Return [X, Y] of the center of cell containing provided text 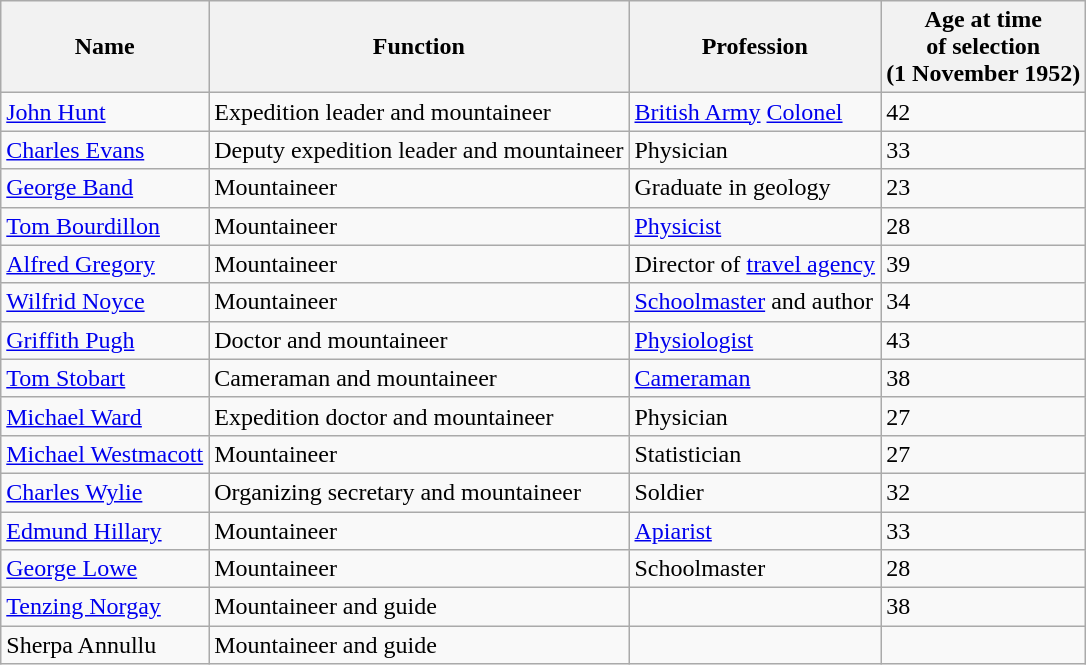
Charles Evans [105, 150]
Organizing secretary and mountaineer [419, 492]
Expedition leader and mountaineer [419, 112]
Expedition doctor and mountaineer [419, 416]
Soldier [755, 492]
43 [984, 340]
Director of travel agency [755, 264]
Wilfrid Noyce [105, 302]
Michael Westmacott [105, 454]
Apiarist [755, 531]
George Band [105, 188]
John Hunt [105, 112]
34 [984, 302]
Name [105, 47]
Schoolmaster [755, 569]
British Army Colonel [755, 112]
32 [984, 492]
Physicist [755, 226]
Statistician [755, 454]
Doctor and mountaineer [419, 340]
Charles Wylie [105, 492]
Deputy expedition leader and mountaineer [419, 150]
George Lowe [105, 569]
Schoolmaster and author [755, 302]
Edmund Hillary [105, 531]
42 [984, 112]
Tom Bourdillon [105, 226]
Tom Stobart [105, 378]
Profession [755, 47]
39 [984, 264]
Griffith Pugh [105, 340]
Tenzing Norgay [105, 607]
Graduate in geology [755, 188]
Function [419, 47]
Age at timeof selection(1 November 1952) [984, 47]
Sherpa Annullu [105, 645]
23 [984, 188]
Physiologist [755, 340]
Michael Ward [105, 416]
Cameraman [755, 378]
Alfred Gregory [105, 264]
Cameraman and mountaineer [419, 378]
